From the cell containing the given text, extract its center point as (X, Y) coordinate. 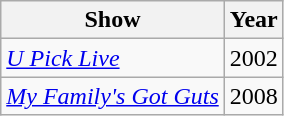
Year (254, 20)
2002 (254, 58)
U Pick Live (113, 58)
Show (113, 20)
My Family's Got Guts (113, 96)
2008 (254, 96)
